From the cell containing the given text, extract its center point as (X, Y) coordinate. 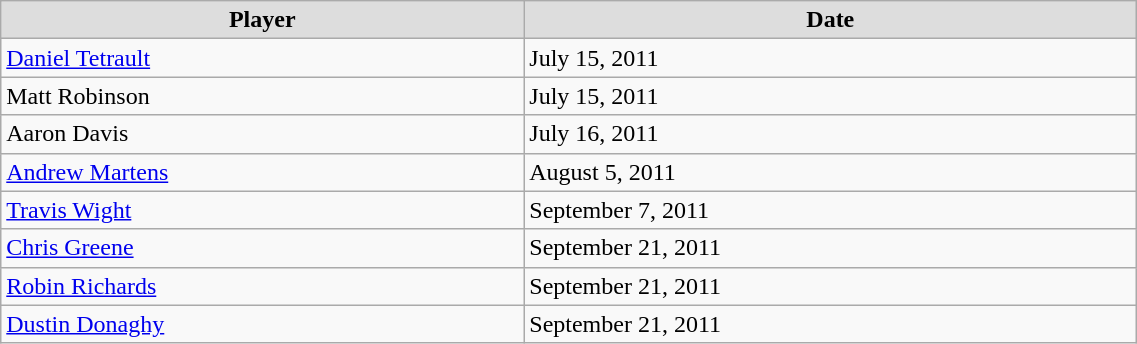
Daniel Tetrault (262, 58)
Robin Richards (262, 286)
Travis Wight (262, 210)
September 7, 2011 (830, 210)
Aaron Davis (262, 134)
Andrew Martens (262, 172)
Chris Greene (262, 248)
Date (830, 20)
Dustin Donaghy (262, 324)
Matt Robinson (262, 96)
Player (262, 20)
August 5, 2011 (830, 172)
July 16, 2011 (830, 134)
